Return the (x, y) coordinate for the center point of the cell that contains the specified text.  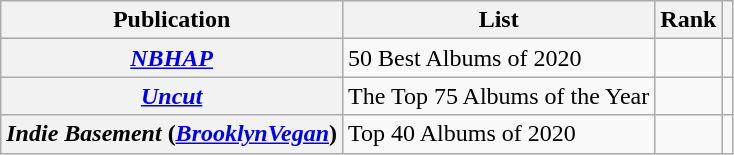
List (499, 20)
The Top 75 Albums of the Year (499, 96)
Indie Basement (BrooklynVegan) (172, 134)
Rank (688, 20)
NBHAP (172, 58)
Uncut (172, 96)
50 Best Albums of 2020 (499, 58)
Top 40 Albums of 2020 (499, 134)
Publication (172, 20)
